Return [x, y] of the center of cell containing provided text 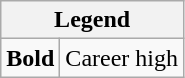
Legend [92, 20]
Career high [122, 58]
Bold [30, 58]
